Extract the (x, y) coordinate from the center of the cell holding the provided text.  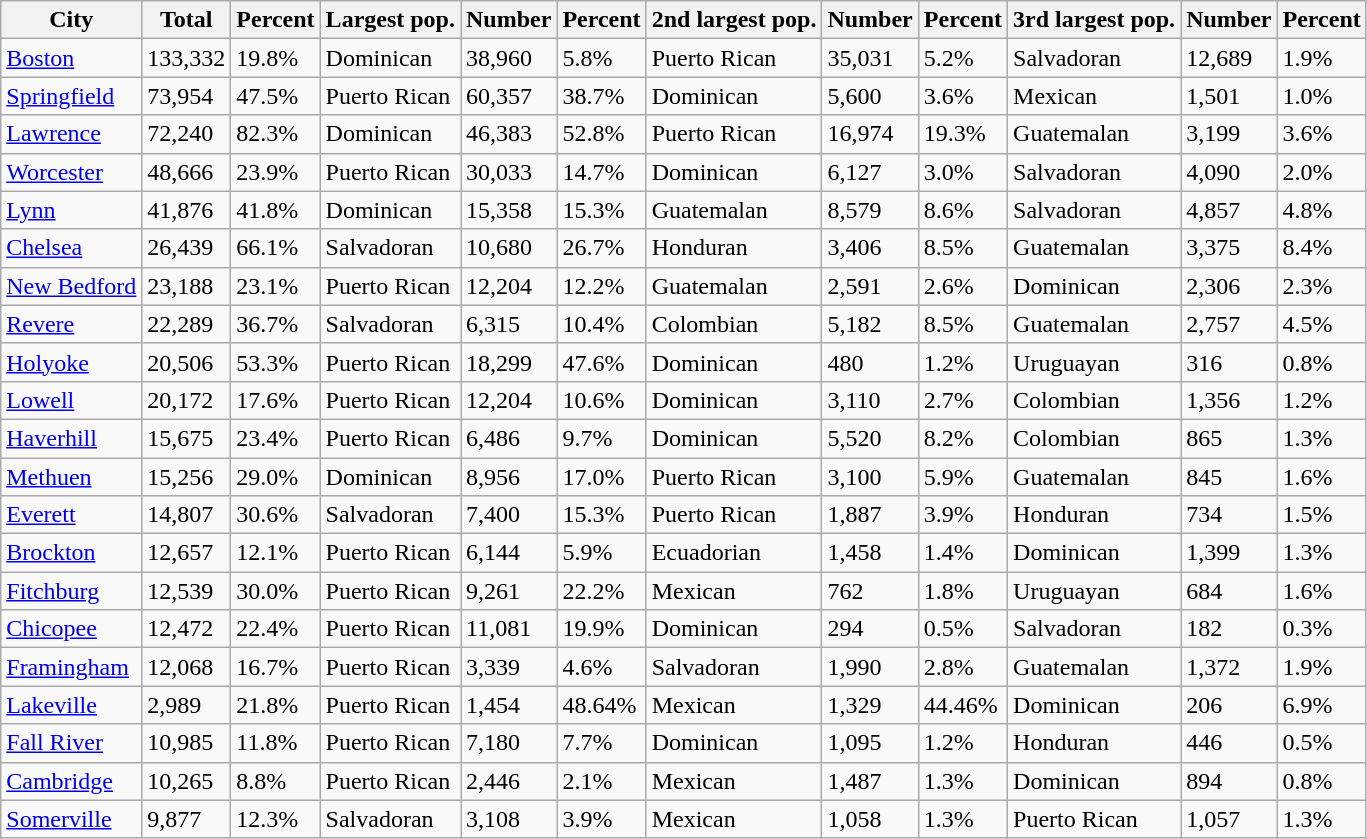
480 (870, 362)
1,058 (870, 819)
1,458 (870, 553)
3,406 (870, 248)
9,877 (186, 819)
15,675 (186, 438)
5,600 (870, 96)
2.1% (602, 781)
10,985 (186, 743)
734 (1229, 515)
Methuen (72, 477)
22,289 (186, 324)
41.8% (276, 210)
762 (870, 591)
73,954 (186, 96)
48.64% (602, 705)
Chelsea (72, 248)
52.8% (602, 134)
66.1% (276, 248)
Lynn (72, 210)
19.9% (602, 629)
2nd largest pop. (734, 20)
12.3% (276, 819)
72,240 (186, 134)
14,807 (186, 515)
4.5% (1322, 324)
Springfield (72, 96)
8.8% (276, 781)
2.3% (1322, 286)
8.2% (962, 438)
Lowell (72, 400)
26,439 (186, 248)
8.6% (962, 210)
Total (186, 20)
2.0% (1322, 172)
1,356 (1229, 400)
206 (1229, 705)
6,127 (870, 172)
Lawrence (72, 134)
35,031 (870, 58)
30,033 (508, 172)
Holyoke (72, 362)
Revere (72, 324)
5.2% (962, 58)
47.6% (602, 362)
2.6% (962, 286)
Largest pop. (390, 20)
20,506 (186, 362)
38,960 (508, 58)
2,757 (1229, 324)
8,956 (508, 477)
684 (1229, 591)
15,256 (186, 477)
82.3% (276, 134)
1,095 (870, 743)
11,081 (508, 629)
29.0% (276, 477)
18,299 (508, 362)
38.7% (602, 96)
2,446 (508, 781)
10.4% (602, 324)
Boston (72, 58)
12,657 (186, 553)
12.1% (276, 553)
48,666 (186, 172)
30.6% (276, 515)
Worcester (72, 172)
Fall River (72, 743)
8,579 (870, 210)
1,487 (870, 781)
6.9% (1322, 705)
22.2% (602, 591)
Fitchburg (72, 591)
11.8% (276, 743)
2.7% (962, 400)
446 (1229, 743)
5,182 (870, 324)
12,689 (1229, 58)
1,372 (1229, 667)
12,472 (186, 629)
4.6% (602, 667)
865 (1229, 438)
12,539 (186, 591)
316 (1229, 362)
7,180 (508, 743)
182 (1229, 629)
10,680 (508, 248)
3,339 (508, 667)
60,357 (508, 96)
17.6% (276, 400)
19.3% (962, 134)
Somerville (72, 819)
2,989 (186, 705)
6,144 (508, 553)
1,329 (870, 705)
14.7% (602, 172)
1.4% (962, 553)
1,990 (870, 667)
1,454 (508, 705)
New Bedford (72, 286)
10,265 (186, 781)
2.8% (962, 667)
City (72, 20)
16,974 (870, 134)
7,400 (508, 515)
Ecuadorian (734, 553)
20,172 (186, 400)
3,110 (870, 400)
6,315 (508, 324)
6,486 (508, 438)
4,090 (1229, 172)
36.7% (276, 324)
1,501 (1229, 96)
894 (1229, 781)
12.2% (602, 286)
3,375 (1229, 248)
3,108 (508, 819)
15,358 (508, 210)
9.7% (602, 438)
47.5% (276, 96)
294 (870, 629)
3.0% (962, 172)
845 (1229, 477)
23,188 (186, 286)
3rd largest pop. (1094, 20)
46,383 (508, 134)
Lakeville (72, 705)
12,068 (186, 667)
3,100 (870, 477)
2,591 (870, 286)
23.4% (276, 438)
Cambridge (72, 781)
Chicopee (72, 629)
26.7% (602, 248)
53.3% (276, 362)
1,887 (870, 515)
10.6% (602, 400)
4.8% (1322, 210)
1.5% (1322, 515)
21.8% (276, 705)
5.8% (602, 58)
1.8% (962, 591)
19.8% (276, 58)
41,876 (186, 210)
Everett (72, 515)
7.7% (602, 743)
9,261 (508, 591)
Haverhill (72, 438)
23.1% (276, 286)
5,520 (870, 438)
Brockton (72, 553)
8.4% (1322, 248)
17.0% (602, 477)
22.4% (276, 629)
1,399 (1229, 553)
1,057 (1229, 819)
30.0% (276, 591)
133,332 (186, 58)
4,857 (1229, 210)
44.46% (962, 705)
1.0% (1322, 96)
16.7% (276, 667)
3,199 (1229, 134)
0.3% (1322, 629)
23.9% (276, 172)
2,306 (1229, 286)
Framingham (72, 667)
